Detect which cell encompasses the target text, then output its [X, Y] center coordinate. 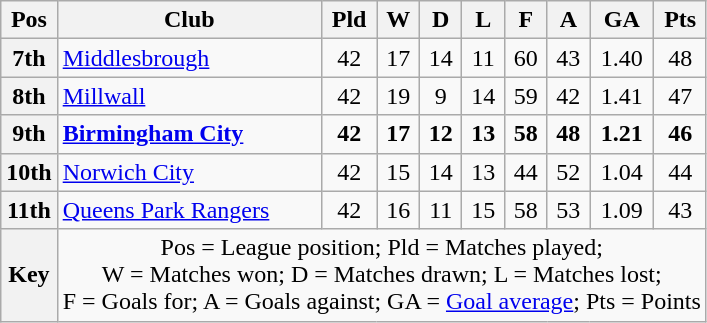
1.04 [622, 172]
10th [29, 172]
Pts [680, 20]
W [398, 20]
1.21 [622, 134]
52 [568, 172]
Birmingham City [189, 134]
Millwall [189, 96]
60 [526, 58]
59 [526, 96]
A [568, 20]
Norwich City [189, 172]
Pld [349, 20]
1.41 [622, 96]
16 [398, 210]
8th [29, 96]
1.09 [622, 210]
Middlesbrough [189, 58]
19 [398, 96]
53 [568, 210]
Club [189, 20]
7th [29, 58]
F [526, 20]
Queens Park Rangers [189, 210]
12 [440, 134]
46 [680, 134]
9 [440, 96]
GA [622, 20]
L [484, 20]
D [440, 20]
1.40 [622, 58]
Pos [29, 20]
9th [29, 134]
Key [29, 275]
11th [29, 210]
47 [680, 96]
